Locate the cell with the specified text and output its (X, Y) center coordinate. 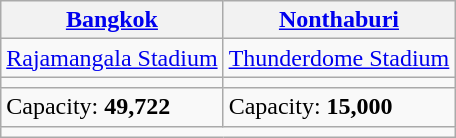
Rajamangala Stadium (112, 58)
Bangkok (112, 20)
Capacity: 15,000 (339, 107)
Capacity: 49,722 (112, 107)
Thunderdome Stadium (339, 58)
Nonthaburi (339, 20)
